Search for the cell housing the specified text and yield its (x, y) center coordinate. 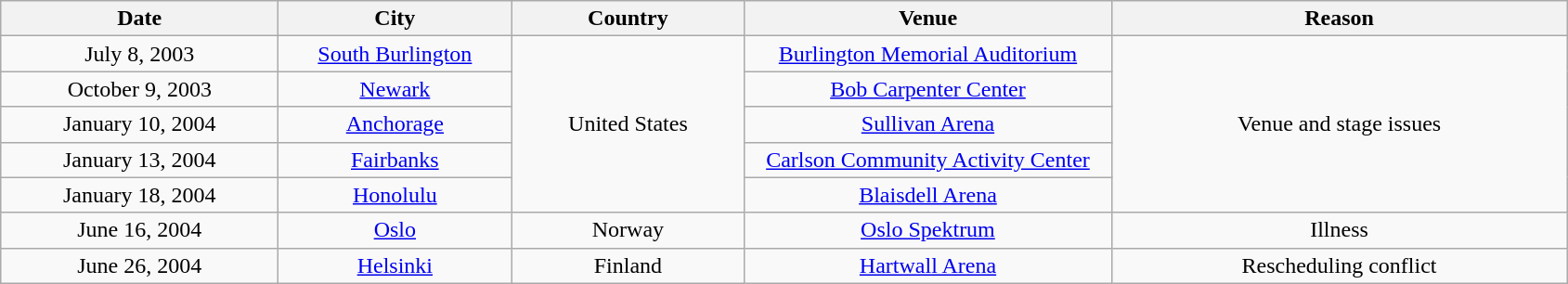
Fairbanks (395, 160)
Norway (628, 230)
Finland (628, 265)
October 9, 2003 (139, 89)
July 8, 2003 (139, 54)
June 26, 2004 (139, 265)
Burlington Memorial Auditorium (928, 54)
Oslo (395, 230)
Hartwall Arena (928, 265)
Venue and stage issues (1339, 124)
South Burlington (395, 54)
Bob Carpenter Center (928, 89)
Country (628, 19)
January 18, 2004 (139, 195)
Carlson Community Activity Center (928, 160)
City (395, 19)
January 13, 2004 (139, 160)
Anchorage (395, 124)
Rescheduling conflict (1339, 265)
June 16, 2004 (139, 230)
Sullivan Arena (928, 124)
Venue (928, 19)
Illness (1339, 230)
January 10, 2004 (139, 124)
Helsinki (395, 265)
Newark (395, 89)
Reason (1339, 19)
Oslo Spektrum (928, 230)
Date (139, 19)
Honolulu (395, 195)
United States (628, 124)
Blaisdell Arena (928, 195)
